Find where the given text appears and provide that cell's center as [X, Y] coordinate. 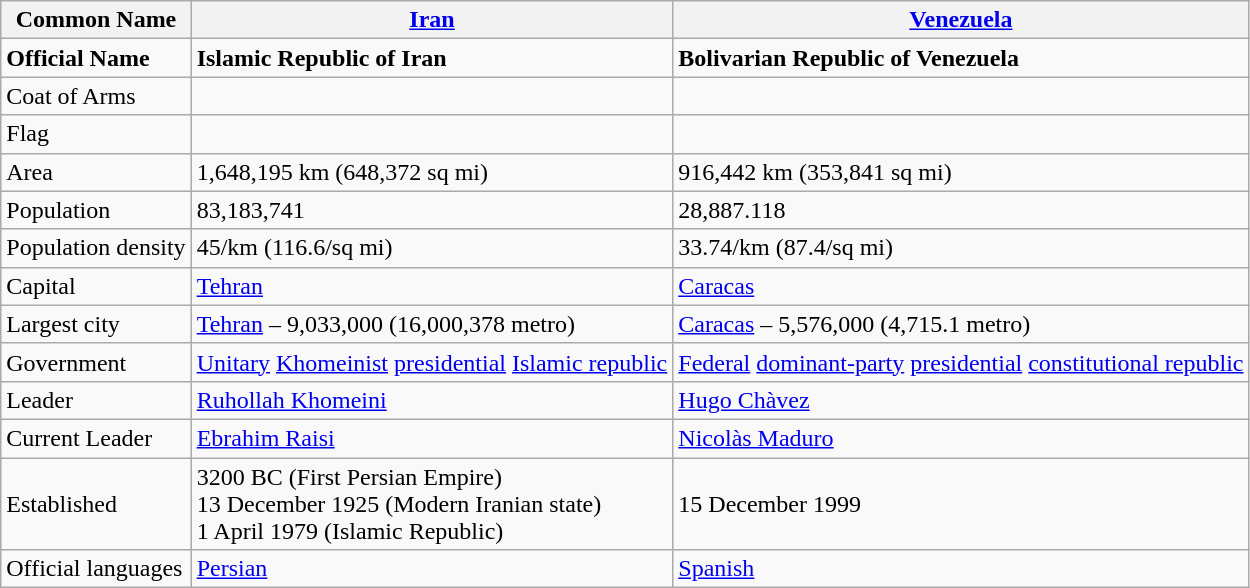
Official Name [96, 58]
Spanish [961, 569]
Venezuela [961, 20]
83,183,741 [432, 210]
Common Name [96, 20]
Bolivarian Republic of Venezuela [961, 58]
Population density [96, 248]
15 December 1999 [961, 504]
3200 BC (First Persian Empire)13 December 1925 (Modern Iranian state)1 April 1979 (Islamic Republic) [432, 504]
Current Leader [96, 438]
Population [96, 210]
Capital [96, 286]
Leader [96, 400]
Government [96, 362]
Ebrahim Raisi [432, 438]
Federal dominant-party presidential constitutional republic [961, 362]
45/km (116.6/sq mi) [432, 248]
Official languages [96, 569]
Ruhollah Khomeini [432, 400]
Hugo Chàvez [961, 400]
Area [96, 172]
Islamic Republic of Iran [432, 58]
28,887.118 [961, 210]
Tehran [432, 286]
Largest city [96, 324]
1,648,195 km (648,372 sq mi) [432, 172]
Unitary Khomeinist presidential Islamic republic [432, 362]
Iran [432, 20]
Flag [96, 134]
Coat of Arms [96, 96]
Caracas [961, 286]
Tehran – 9,033,000 (16,000,378 metro) [432, 324]
Caracas – 5,576,000 (4,715.1 metro) [961, 324]
Persian [432, 569]
33.74/km (87.4/sq mi) [961, 248]
Nicolàs Maduro [961, 438]
Established [96, 504]
916,442 km (353,841 sq mi) [961, 172]
